Identify which cell holds the provided text, then report its (x, y) central coordinate. 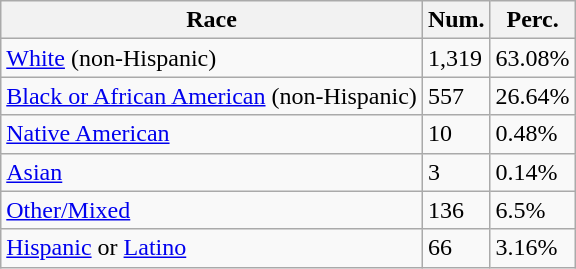
Asian (212, 172)
0.48% (532, 134)
Native American (212, 134)
Num. (456, 20)
Hispanic or Latino (212, 248)
26.64% (532, 96)
557 (456, 96)
Black or African American (non-Hispanic) (212, 96)
1,319 (456, 58)
Perc. (532, 20)
136 (456, 210)
White (non-Hispanic) (212, 58)
Race (212, 20)
63.08% (532, 58)
0.14% (532, 172)
10 (456, 134)
66 (456, 248)
3 (456, 172)
Other/Mixed (212, 210)
6.5% (532, 210)
3.16% (532, 248)
